Capture the cell that displays the provided text and extract its [X, Y] central coordinate. 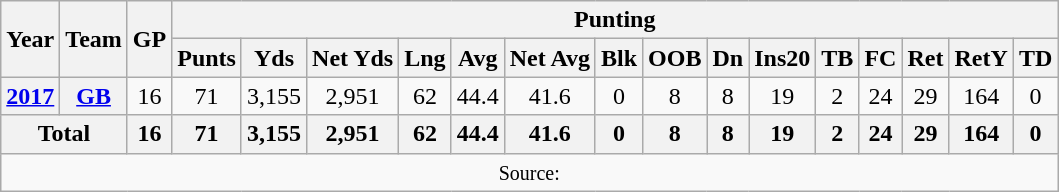
Punts [207, 58]
Yds [274, 58]
TB [838, 58]
Avg [478, 58]
FC [880, 58]
Net Yds [353, 58]
Source: [530, 172]
TD [1035, 58]
Blk [618, 58]
Lng [425, 58]
GP [149, 39]
Punting [615, 20]
Net Avg [550, 58]
Year [30, 39]
Team [94, 39]
Ret [926, 58]
OOB [675, 58]
GB [94, 96]
RetY [981, 58]
Total [64, 134]
Dn [728, 58]
2017 [30, 96]
Ins20 [782, 58]
